Extract the [X, Y] coordinate from the center of the cell holding the provided text.  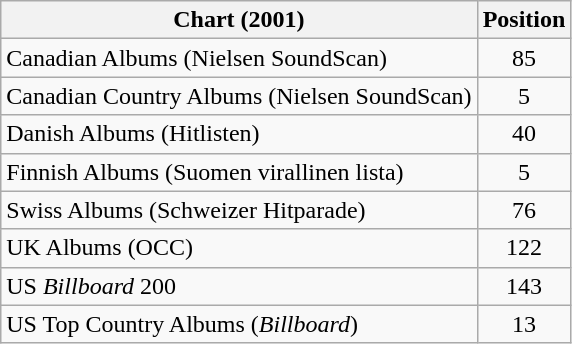
Swiss Albums (Schweizer Hitparade) [239, 210]
Canadian Albums (Nielsen SoundScan) [239, 58]
143 [524, 286]
US Billboard 200 [239, 286]
122 [524, 248]
85 [524, 58]
UK Albums (OCC) [239, 248]
Position [524, 20]
Canadian Country Albums (Nielsen SoundScan) [239, 96]
Finnish Albums (Suomen virallinen lista) [239, 172]
US Top Country Albums (Billboard) [239, 324]
40 [524, 134]
13 [524, 324]
76 [524, 210]
Chart (2001) [239, 20]
Danish Albums (Hitlisten) [239, 134]
